Capture the cell that displays the provided text and extract its (X, Y) central coordinate. 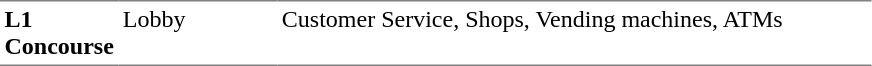
Customer Service, Shops, Vending machines, ATMs (574, 33)
L1Concourse (59, 33)
Lobby (198, 33)
